Return [x, y] of the center of cell containing provided text 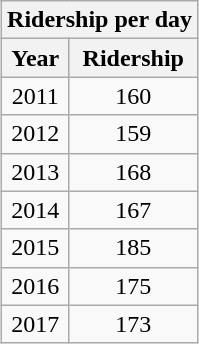
2014 [36, 210]
159 [134, 134]
2013 [36, 172]
168 [134, 172]
185 [134, 248]
Year [36, 58]
2016 [36, 286]
2017 [36, 324]
160 [134, 96]
2012 [36, 134]
Ridership per day [100, 20]
175 [134, 286]
2011 [36, 96]
167 [134, 210]
Ridership [134, 58]
173 [134, 324]
2015 [36, 248]
